From the cell containing the given text, extract its center point as (x, y) coordinate. 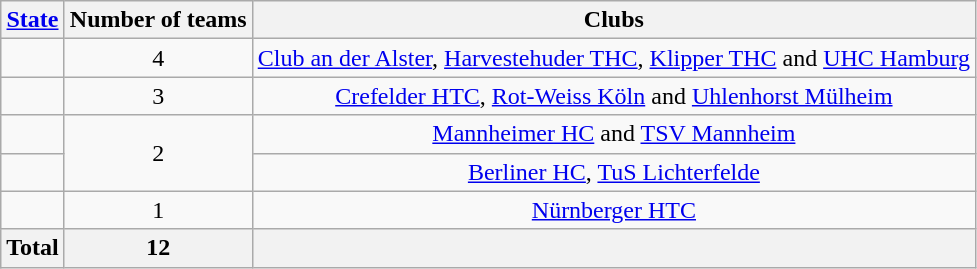
Nürnberger HTC (614, 210)
2 (158, 153)
Crefelder HTC, Rot-Weiss Köln and Uhlenhorst Mülheim (614, 96)
Total (33, 248)
3 (158, 96)
Number of teams (158, 20)
4 (158, 58)
Clubs (614, 20)
Berliner HC, TuS Lichterfelde (614, 172)
1 (158, 210)
State (33, 20)
Club an der Alster, Harvestehuder THC, Klipper THC and UHC Hamburg (614, 58)
Mannheimer HC and TSV Mannheim (614, 134)
12 (158, 248)
